Search for the cell housing the specified text and yield its (X, Y) center coordinate. 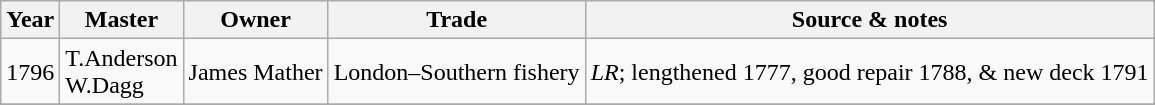
Year (30, 20)
London–Southern fishery (456, 72)
James Mather (256, 72)
Source & notes (870, 20)
LR; lengthened 1777, good repair 1788, & new deck 1791 (870, 72)
T.AndersonW.Dagg (122, 72)
1796 (30, 72)
Master (122, 20)
Owner (256, 20)
Trade (456, 20)
